Identify which cell holds the provided text, then report its [X, Y] central coordinate. 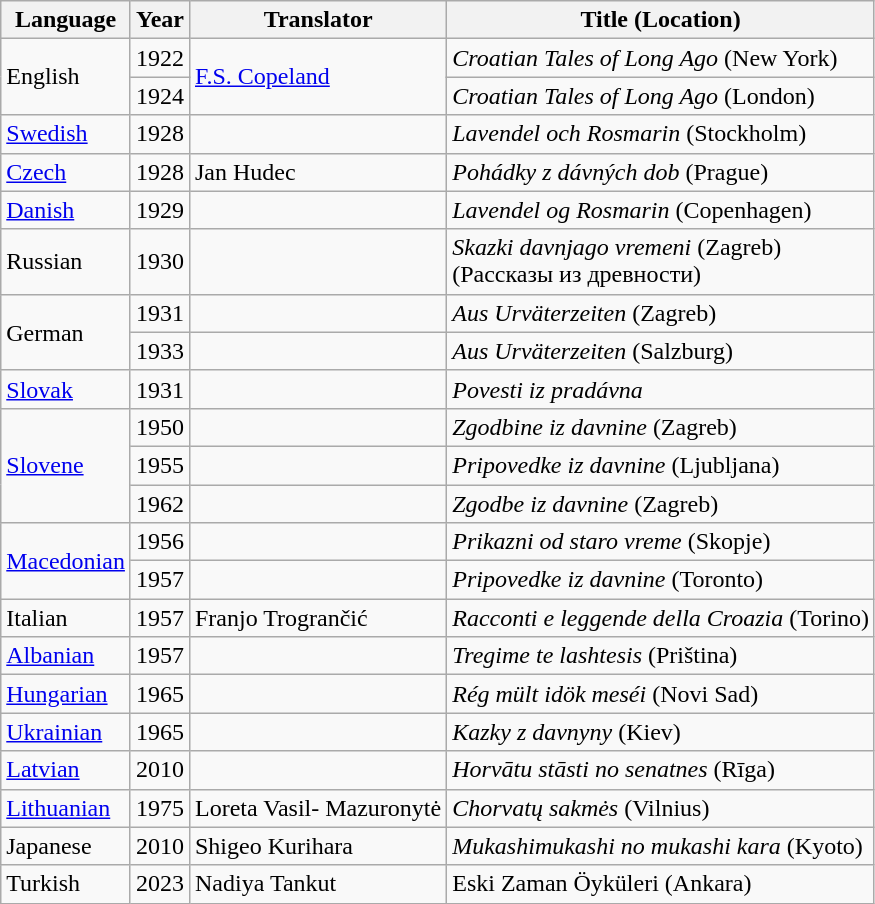
Kazky z davnyny (Kiev) [661, 732]
Language [66, 20]
1933 [160, 351]
Mukashimukashi no mukashi kara (Kyoto) [661, 846]
Japanese [66, 846]
Jan Hudec [318, 172]
Aus Urväterzeiten (Zagreb) [661, 313]
Skazki davnjago vremeni (Zagreb) (Рассказы из древности) [661, 262]
Danish [66, 210]
English [66, 77]
1956 [160, 542]
1975 [160, 808]
Pohádky z dávných dob (Prague) [661, 172]
Pripovedke iz davnine (Toronto) [661, 580]
Czech [66, 172]
Croatian Tales of Long Ago (New York) [661, 58]
Macedonian [66, 561]
Chorvatų sakmės (Vilnius) [661, 808]
Rég mült idök meséi (Novi Sad) [661, 694]
Horvātu stāsti no senatnes (Rīga) [661, 770]
Pripovedke iz davnine (Ljubljana) [661, 465]
Turkish [66, 884]
Prikazni od staro vreme (Skopje) [661, 542]
1962 [160, 503]
Lavendel och Rosmarin (Stockholm) [661, 134]
1924 [160, 96]
Franjo Trogrančić [318, 618]
Year [160, 20]
1955 [160, 465]
Tregime te lashtesis (Priština) [661, 656]
Latvian [66, 770]
1922 [160, 58]
Slovak [66, 389]
Racconti e leggende della Croazia (Torino) [661, 618]
2023 [160, 884]
Croatian Tales of Long Ago (London) [661, 96]
Aus Urväterzeiten (Salzburg) [661, 351]
Albanian [66, 656]
Ukrainian [66, 732]
Zgodbe iz davnine (Zagreb) [661, 503]
Russian [66, 262]
Lithuanian [66, 808]
1929 [160, 210]
Italian [66, 618]
Shigeo Kurihara [318, 846]
German [66, 332]
Swedish [66, 134]
Lavendel og Rosmarin (Copenhagen) [661, 210]
Zgodbine iz davnine (Zagreb) [661, 427]
Loreta Vasil- Mazuronytė [318, 808]
Slovene [66, 465]
Nadiya Tankut [318, 884]
1950 [160, 427]
Eski Zaman Öyküleri (Ankara) [661, 884]
Hungarian [66, 694]
1930 [160, 262]
Title (Location) [661, 20]
Translator [318, 20]
Povesti iz pradávna [661, 389]
F.S. Copeland [318, 77]
